For the text-containing cell, return its midpoint in [x, y] coordinate format. 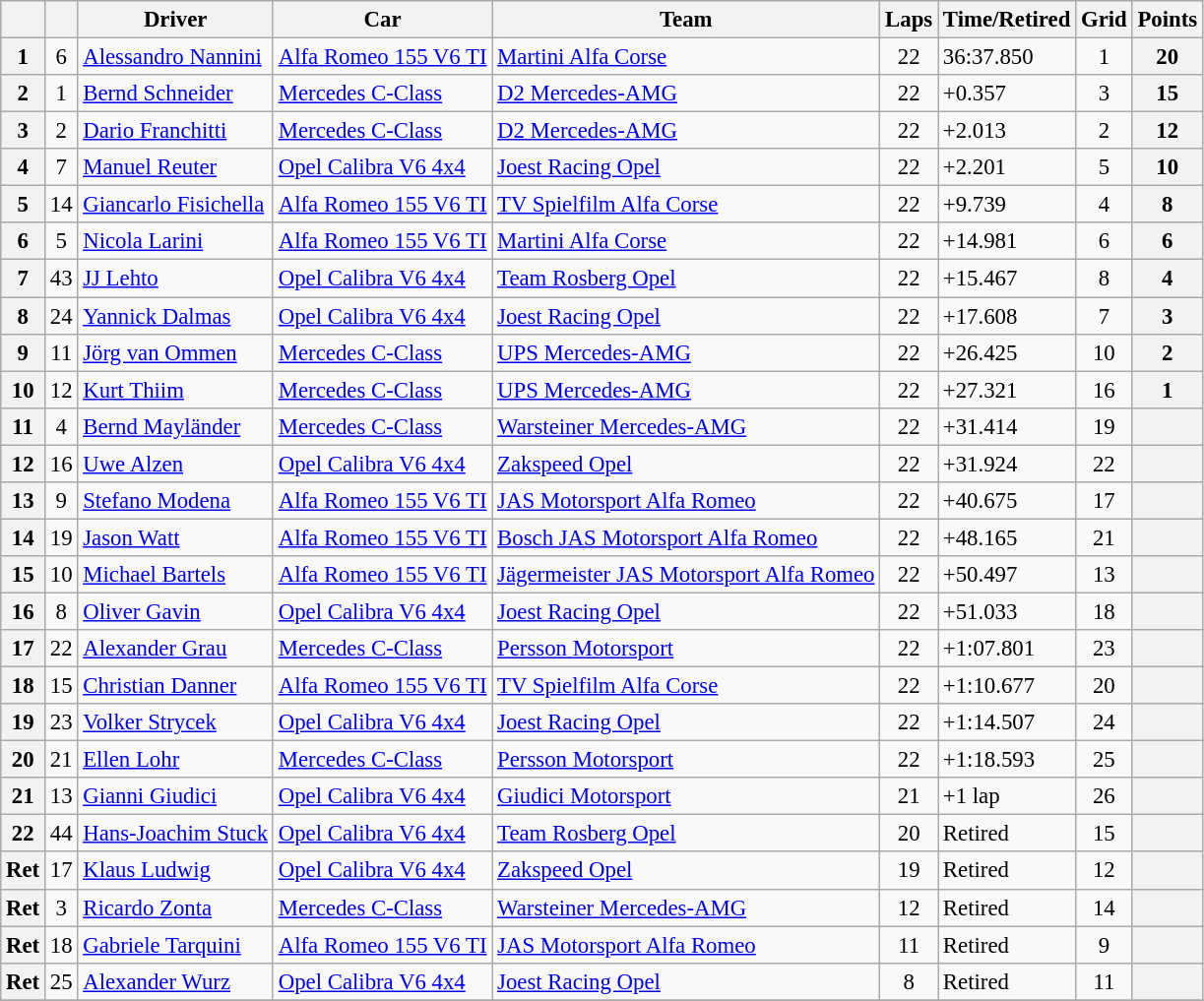
JJ Lehto [175, 279]
Team [686, 20]
43 [61, 279]
Volker Strycek [175, 722]
Nicola Larini [175, 241]
+15.467 [1007, 279]
+1 lap [1007, 796]
+2.013 [1007, 131]
+1:18.593 [1007, 760]
+1:07.801 [1007, 649]
44 [61, 834]
Gabriele Tarquini [175, 945]
Points [1168, 20]
+51.033 [1007, 611]
Bernd Mayländer [175, 426]
Christian Danner [175, 686]
+1:14.507 [1007, 722]
26 [1105, 796]
Giudici Motorsport [686, 796]
+9.739 [1007, 205]
+40.675 [1007, 501]
Giancarlo Fisichella [175, 205]
+31.924 [1007, 464]
+17.608 [1007, 316]
Kurt Thiim [175, 390]
Jägermeister JAS Motorsport Alfa Romeo [686, 575]
+50.497 [1007, 575]
Time/Retired [1007, 20]
+2.201 [1007, 167]
Ricardo Zonta [175, 907]
Oliver Gavin [175, 611]
Jörg van Ommen [175, 352]
+0.357 [1007, 94]
Yannick Dalmas [175, 316]
+31.414 [1007, 426]
+48.165 [1007, 537]
+1:10.677 [1007, 686]
Alessandro Nannini [175, 57]
Ellen Lohr [175, 760]
Grid [1105, 20]
Alexander Wurz [175, 981]
36:37.850 [1007, 57]
Alexander Grau [175, 649]
Driver [175, 20]
Uwe Alzen [175, 464]
Bosch JAS Motorsport Alfa Romeo [686, 537]
Gianni Giudici [175, 796]
+14.981 [1007, 241]
Car [382, 20]
Laps [910, 20]
Hans-Joachim Stuck [175, 834]
Michael Bartels [175, 575]
Bernd Schneider [175, 94]
Stefano Modena [175, 501]
+27.321 [1007, 390]
Jason Watt [175, 537]
Manuel Reuter [175, 167]
+26.425 [1007, 352]
Dario Franchitti [175, 131]
Klaus Ludwig [175, 871]
